Find where the given text appears and provide that cell's center as (x, y) coordinate. 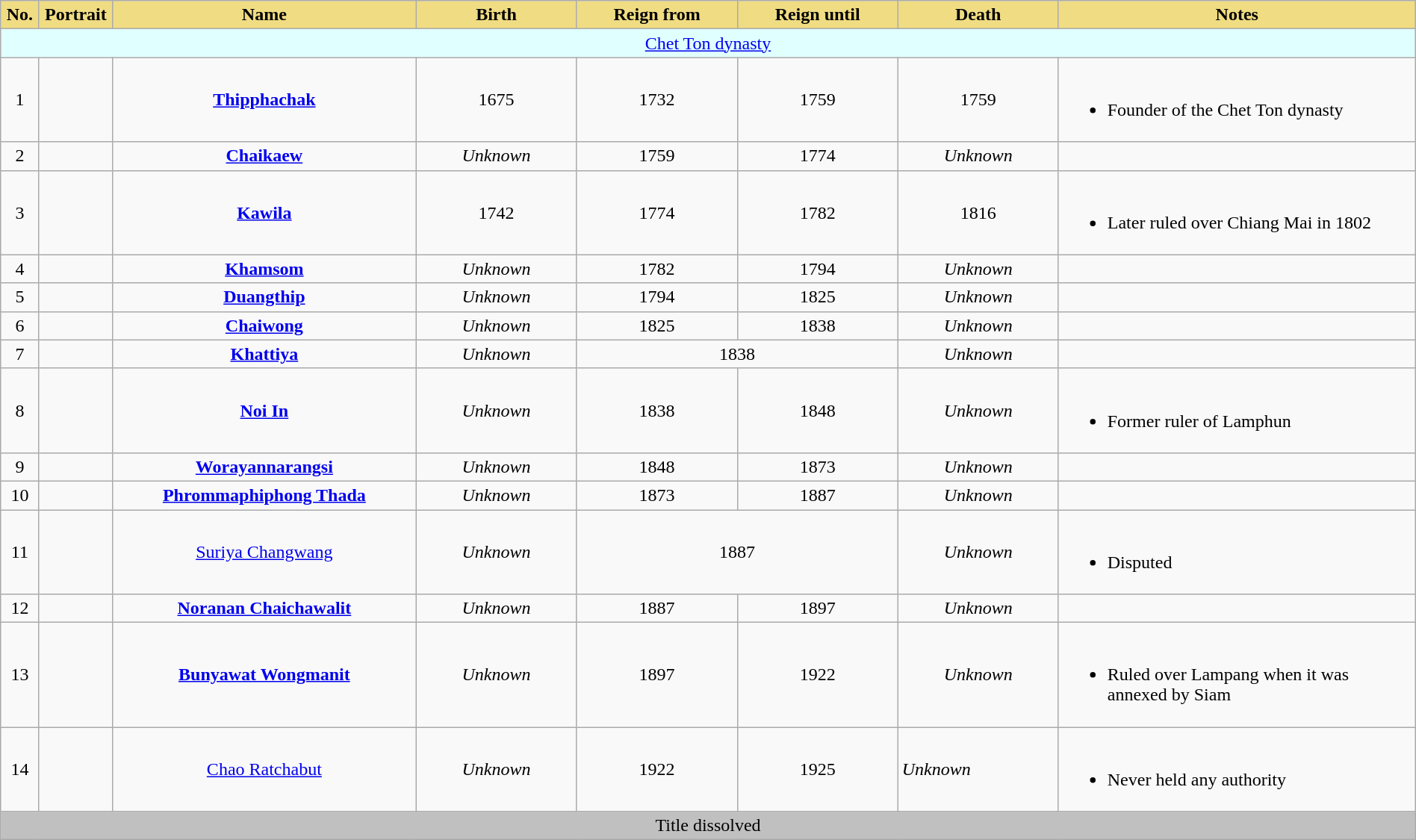
Khattiya (264, 354)
10 (19, 495)
1 (19, 100)
Disputed (1237, 551)
1742 (496, 212)
1732 (657, 100)
5 (19, 297)
Ruled over Lampang when it was annexed by Siam (1237, 675)
Chao Ratchabut (264, 769)
6 (19, 326)
Suriya Changwang (264, 551)
Death (978, 15)
13 (19, 675)
Reign until (817, 15)
Title dissolved (708, 826)
14 (19, 769)
Name (264, 15)
7 (19, 354)
Reign from (657, 15)
9 (19, 467)
Birth (496, 15)
1816 (978, 212)
Khamsom (264, 269)
Chaiwong (264, 326)
11 (19, 551)
Former ruler of Lamphun (1237, 411)
1675 (496, 100)
1925 (817, 769)
Duangthip (264, 297)
3 (19, 212)
Notes (1237, 15)
Bunyawat Wongmanit (264, 675)
8 (19, 411)
Noi In (264, 411)
2 (19, 156)
Later ruled over Chiang Mai in 1802 (1237, 212)
Portrait (76, 15)
Chet Ton dynasty (708, 43)
No. (19, 15)
Phrommaphiphong Thada (264, 495)
4 (19, 269)
Thipphachak (264, 100)
Worayannarangsi (264, 467)
Chaikaew (264, 156)
Kawila (264, 212)
Never held any authority (1237, 769)
Noranan Chaichawalit (264, 609)
Founder of the Chet Ton dynasty (1237, 100)
12 (19, 609)
